Capture the cell that displays the provided text and extract its (x, y) central coordinate. 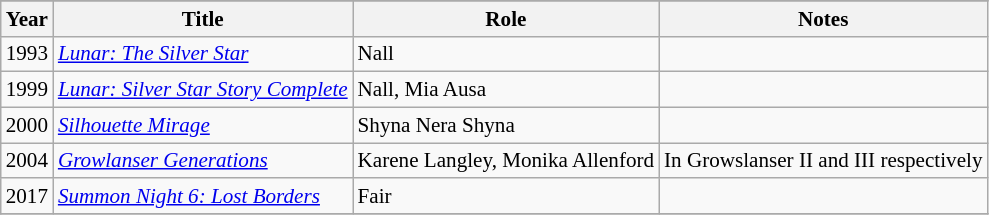
Nall, Mia Ausa (506, 90)
Title (203, 18)
Growlanser Generations (203, 160)
Lunar: The Silver Star (203, 54)
Karene Langley, Monika Allenford (506, 160)
Silhouette Mirage (203, 124)
Notes (823, 18)
Role (506, 18)
In Growslanser II and III respectively (823, 160)
1993 (27, 54)
Lunar: Silver Star Story Complete (203, 90)
Year (27, 18)
1999 (27, 90)
2017 (27, 196)
Shyna Nera Shyna (506, 124)
Summon Night 6: Lost Borders (203, 196)
Nall (506, 54)
2000 (27, 124)
2004 (27, 160)
Fair (506, 196)
